From the cell containing the given text, extract its center point as (x, y) coordinate. 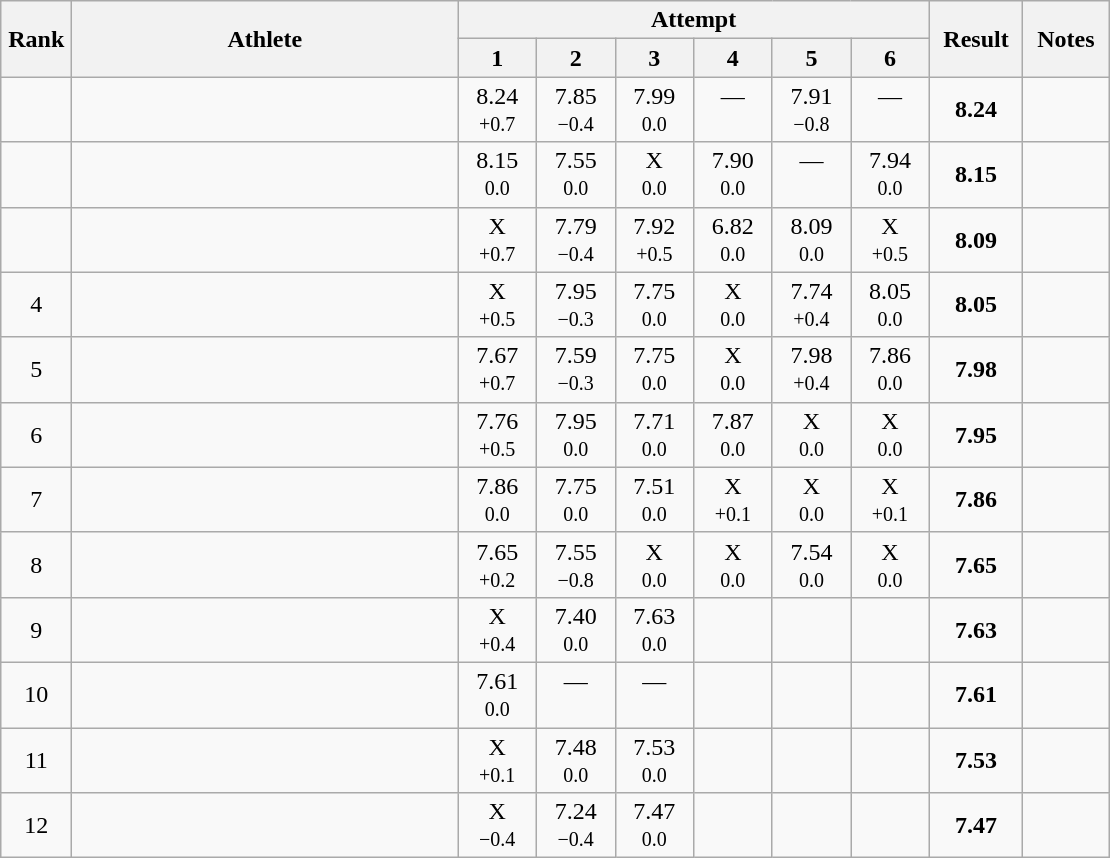
7.95 (976, 434)
10 (36, 694)
8.090.0 (812, 240)
7 (36, 500)
12 (36, 826)
7.79−0.4 (576, 240)
7.510.0 (654, 500)
Notes (1066, 39)
7.65 (976, 564)
8.050.0 (890, 304)
7.530.0 (654, 760)
6.820.0 (734, 240)
X+0.7 (498, 240)
7.63 (976, 630)
7.950.0 (576, 434)
3 (654, 58)
7.74+0.4 (812, 304)
7.59−0.3 (576, 370)
8.09 (976, 240)
8.150.0 (498, 174)
7.53 (976, 760)
7.480.0 (576, 760)
X+0.4 (498, 630)
7.85−0.4 (576, 110)
7.610.0 (498, 694)
7.98+0.4 (812, 370)
7.550.0 (576, 174)
7.710.0 (654, 434)
7.95−0.3 (576, 304)
8.15 (976, 174)
7.86 (976, 500)
8 (36, 564)
7.870.0 (734, 434)
1 (498, 58)
7.55−0.8 (576, 564)
7.990.0 (654, 110)
11 (36, 760)
7.65+0.2 (498, 564)
7.900.0 (734, 174)
Athlete (265, 39)
7.630.0 (654, 630)
8.24 (976, 110)
7.98 (976, 370)
7.47 (976, 826)
7.540.0 (812, 564)
7.91−0.8 (812, 110)
9 (36, 630)
7.61 (976, 694)
Result (976, 39)
2 (576, 58)
7.67+0.7 (498, 370)
8.05 (976, 304)
8.24+0.7 (498, 110)
7.470.0 (654, 826)
7.24−0.4 (576, 826)
Attempt (694, 20)
7.92+0.5 (654, 240)
X−0.4 (498, 826)
Rank (36, 39)
7.940.0 (890, 174)
7.400.0 (576, 630)
7.76+0.5 (498, 434)
